Output the (X, Y) coordinate of the center of the cell containing the given text.  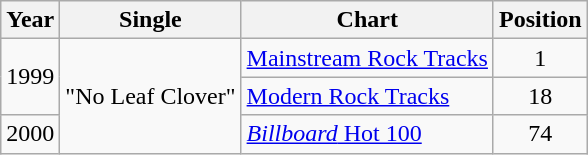
Chart (367, 20)
Billboard Hot 100 (367, 134)
2000 (30, 134)
18 (540, 96)
"No Leaf Clover" (150, 96)
1 (540, 58)
Single (150, 20)
1999 (30, 77)
Modern Rock Tracks (367, 96)
Position (540, 20)
74 (540, 134)
Year (30, 20)
Mainstream Rock Tracks (367, 58)
